Determine the (x, y) coordinate at the center of the cell enclosing the given text.  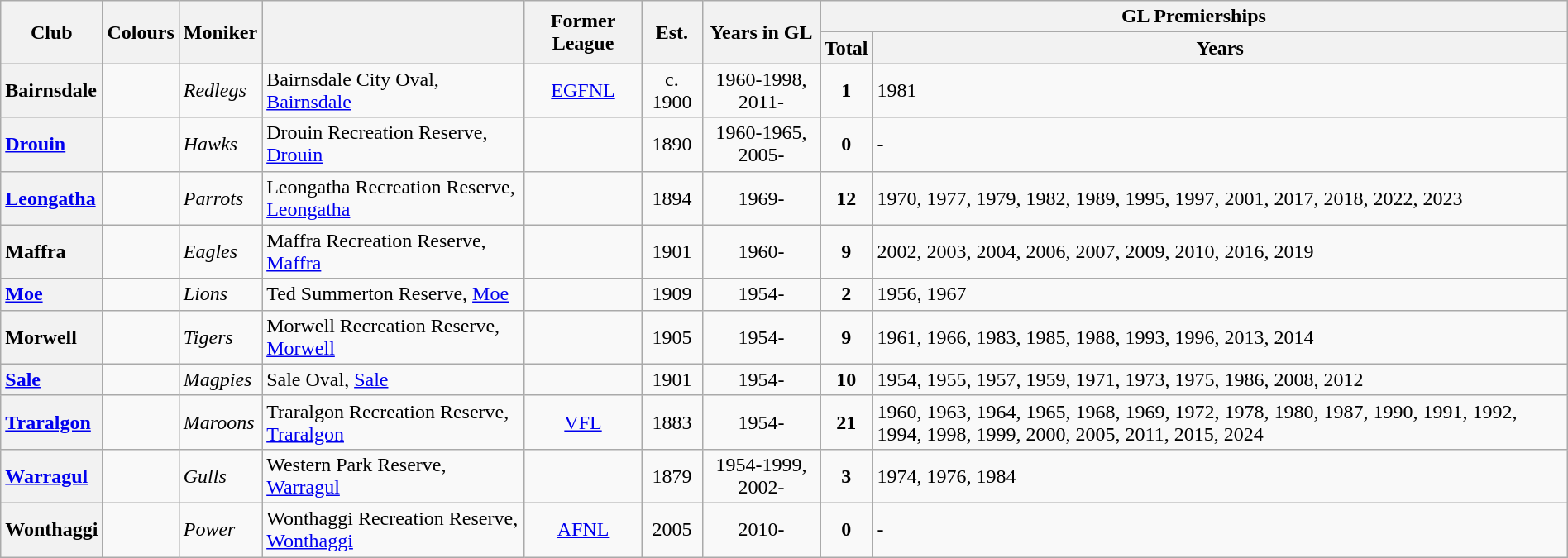
Morwell (51, 337)
Magpies (220, 379)
Tigers (220, 337)
Lions (220, 294)
Moniker (220, 32)
Western Park Reserve, Warragul (394, 476)
Bairnsdale (51, 91)
Colours (141, 32)
Sale (51, 379)
2002, 2003, 2004, 2006, 2007, 2009, 2010, 2016, 2019 (1220, 251)
Wonthaggi (51, 529)
1954, 1955, 1957, 1959, 1971, 1973, 1975, 1986, 2008, 2012 (1220, 379)
1883 (672, 422)
EGFNL (582, 91)
1905 (672, 337)
1960-1998, 2011- (761, 91)
21 (847, 422)
Maffra (51, 251)
c. 1900 (672, 91)
1894 (672, 198)
Eagles (220, 251)
10 (847, 379)
1954-1999, 2002- (761, 476)
Club (51, 32)
Leongatha Recreation Reserve, Leongatha (394, 198)
Former League (582, 32)
2 (847, 294)
Warragul (51, 476)
1961, 1966, 1983, 1985, 1988, 1993, 1996, 2013, 2014 (1220, 337)
Ted Summerton Reserve, Moe (394, 294)
3 (847, 476)
VFL (582, 422)
2010- (761, 529)
Hawks (220, 144)
1960- (761, 251)
Est. (672, 32)
Years in GL (761, 32)
Power (220, 529)
Traralgon (51, 422)
Maroons (220, 422)
Gulls (220, 476)
GL Premierships (1194, 17)
Total (847, 48)
Morwell Recreation Reserve, Morwell (394, 337)
Drouin (51, 144)
Redlegs (220, 91)
1960-1965, 2005- (761, 144)
1960, 1963, 1964, 1965, 1968, 1969, 1972, 1978, 1980, 1987, 1990, 1991, 1992, 1994, 1998, 1999, 2000, 2005, 2011, 2015, 2024 (1220, 422)
Sale Oval, Sale (394, 379)
Bairnsdale City Oval, Bairnsdale (394, 91)
1890 (672, 144)
Leongatha (51, 198)
Traralgon Recreation Reserve, Traralgon (394, 422)
Years (1220, 48)
12 (847, 198)
1879 (672, 476)
1969- (761, 198)
Maffra Recreation Reserve, Maffra (394, 251)
Moe (51, 294)
1956, 1967 (1220, 294)
1974, 1976, 1984 (1220, 476)
1 (847, 91)
Wonthaggi Recreation Reserve, Wonthaggi (394, 529)
Drouin Recreation Reserve, Drouin (394, 144)
AFNL (582, 529)
1909 (672, 294)
1970, 1977, 1979, 1982, 1989, 1995, 1997, 2001, 2017, 2018, 2022, 2023 (1220, 198)
Parrots (220, 198)
2005 (672, 529)
1981 (1220, 91)
